Return (X, Y) of the center of cell containing provided text 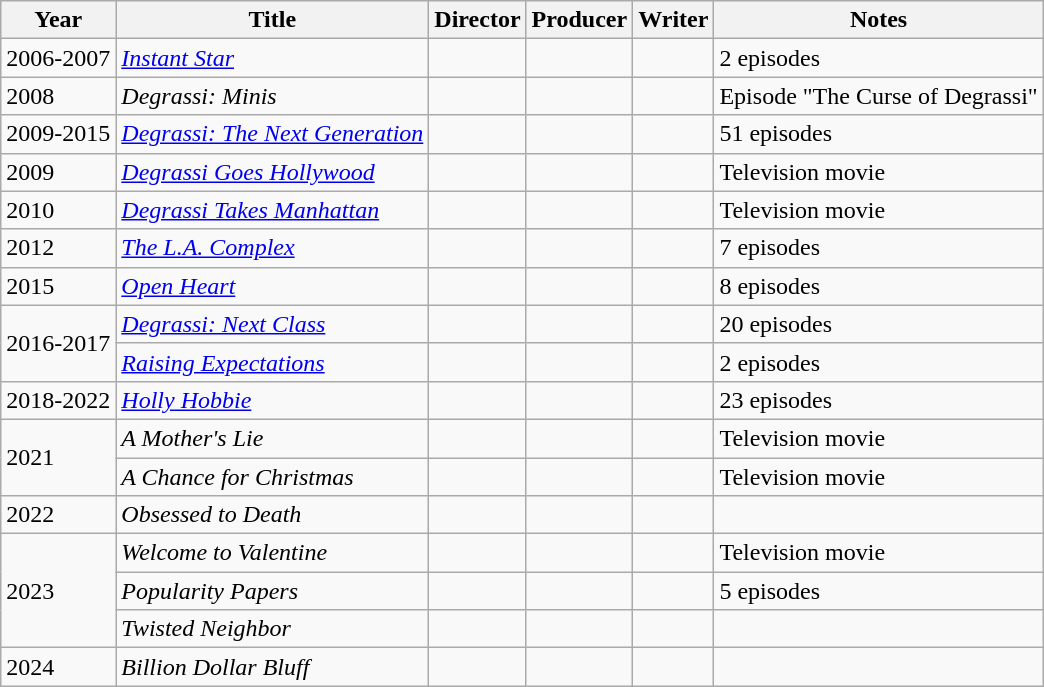
2009 (58, 172)
Degrassi: Minis (272, 96)
Writer (674, 20)
7 episodes (878, 248)
2016-2017 (58, 343)
Welcome to Valentine (272, 553)
2018-2022 (58, 400)
A Mother's Lie (272, 438)
Degrassi Takes Manhattan (272, 210)
2024 (58, 667)
Degrassi Goes Hollywood (272, 172)
Instant Star (272, 58)
Twisted Neighbor (272, 629)
2015 (58, 286)
20 episodes (878, 324)
Episode "The Curse of Degrassi" (878, 96)
Raising Expectations (272, 362)
5 episodes (878, 591)
2009-2015 (58, 134)
2021 (58, 457)
51 episodes (878, 134)
A Chance for Christmas (272, 477)
8 episodes (878, 286)
2012 (58, 248)
2023 (58, 591)
Holly Hobbie (272, 400)
Billion Dollar Bluff (272, 667)
The L.A. Complex (272, 248)
Title (272, 20)
Year (58, 20)
Producer (580, 20)
23 episodes (878, 400)
2022 (58, 515)
Notes (878, 20)
Degrassi: Next Class (272, 324)
2008 (58, 96)
Obsessed to Death (272, 515)
2006-2007 (58, 58)
Degrassi: The Next Generation (272, 134)
Popularity Papers (272, 591)
Open Heart (272, 286)
Director (478, 20)
2010 (58, 210)
